Identify which cell holds the provided text, then report its (x, y) central coordinate. 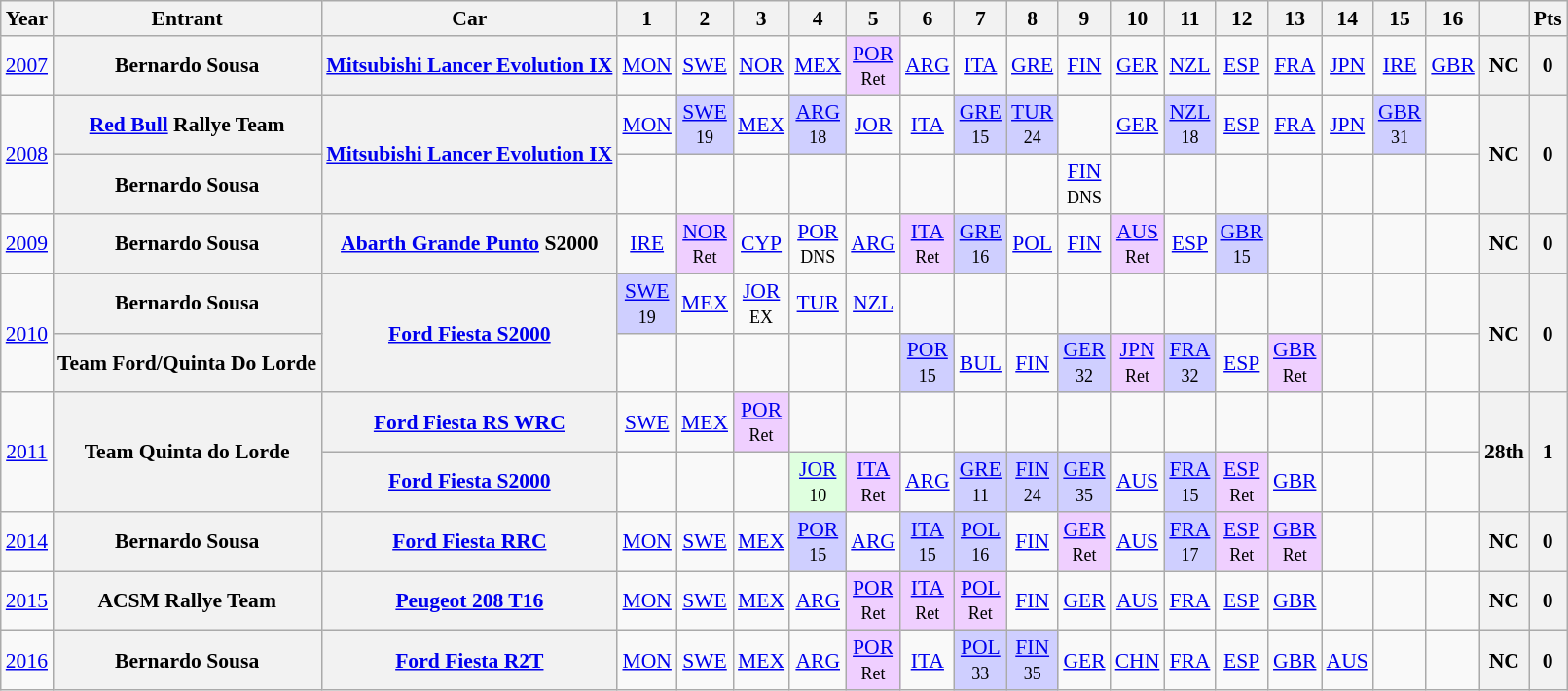
2007 (27, 66)
POL33 (981, 660)
Ford Fiesta R2T (469, 660)
GER35 (1084, 483)
TUR (818, 304)
FRA32 (1189, 362)
Entrant (187, 18)
5 (873, 18)
Car (469, 18)
BUL (981, 362)
16 (1452, 18)
GER32 (1084, 362)
6 (928, 18)
28th (1505, 453)
7 (981, 18)
2016 (27, 660)
GBR15 (1242, 243)
JOR10 (818, 483)
GRE (1032, 66)
NZL18 (1189, 125)
JOR (873, 125)
Year (27, 18)
NOR (761, 66)
Red Bull Rallye Team (187, 125)
ITA15 (928, 541)
JPNRet (1138, 362)
FINDNS (1084, 185)
FRA15 (1189, 483)
Team Quinta do Lorde (187, 453)
2015 (27, 601)
15 (1400, 18)
FRA17 (1189, 541)
12 (1242, 18)
FIN35 (1032, 660)
ACSM Rallye Team (187, 601)
Ford Fiesta RRC (469, 541)
2008 (27, 155)
GERRet (1084, 541)
9 (1084, 18)
POLRet (981, 601)
11 (1189, 18)
CYP (761, 243)
Team Ford/Quinta Do Lorde (187, 362)
JOREX (761, 304)
Pts (1548, 18)
NORRet (705, 243)
GRE15 (981, 125)
ARG18 (818, 125)
GRE11 (981, 483)
POL16 (981, 541)
2011 (27, 453)
2014 (27, 541)
8 (1032, 18)
GBR31 (1400, 125)
3 (761, 18)
TUR24 (1032, 125)
Abarth Grande Punto S2000 (469, 243)
4 (818, 18)
10 (1138, 18)
2 (705, 18)
2010 (27, 333)
Peugeot 208 T16 (469, 601)
2009 (27, 243)
Ford Fiesta RS WRC (469, 422)
FIN24 (1032, 483)
14 (1347, 18)
GRE16 (981, 243)
CHN (1138, 660)
AUSRet (1138, 243)
POL (1032, 243)
13 (1295, 18)
PORDNS (818, 243)
